Extract the [x, y] coordinate from the center of the cell holding the provided text.  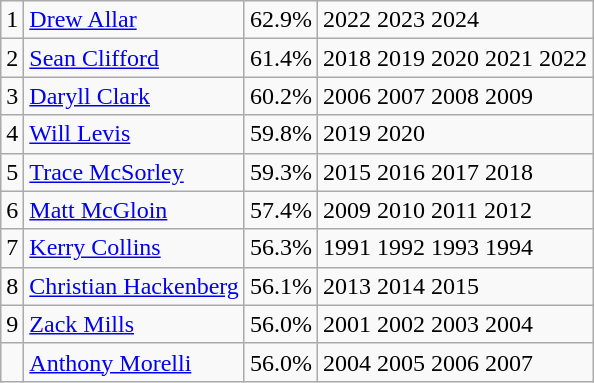
Zack Mills [134, 324]
56.3% [280, 248]
Drew Allar [134, 20]
57.4% [280, 210]
Will Levis [134, 134]
2004 2005 2006 2007 [454, 362]
61.4% [280, 58]
62.9% [280, 20]
4 [12, 134]
60.2% [280, 96]
2015 2016 2017 2018 [454, 172]
Trace McSorley [134, 172]
2006 2007 2008 2009 [454, 96]
2001 2002 2003 2004 [454, 324]
Anthony Morelli [134, 362]
Christian Hackenberg [134, 286]
2 [12, 58]
2009 2010 2011 2012 [454, 210]
Matt McGloin [134, 210]
3 [12, 96]
1 [12, 20]
5 [12, 172]
2022 2023 2024 [454, 20]
59.3% [280, 172]
59.8% [280, 134]
7 [12, 248]
2019 2020 [454, 134]
Kerry Collins [134, 248]
56.1% [280, 286]
Daryll Clark [134, 96]
6 [12, 210]
9 [12, 324]
1991 1992 1993 1994 [454, 248]
2013 2014 2015 [454, 286]
8 [12, 286]
2018 2019 2020 2021 2022 [454, 58]
Sean Clifford [134, 58]
